Detect which cell encompasses the target text, then output its [X, Y] center coordinate. 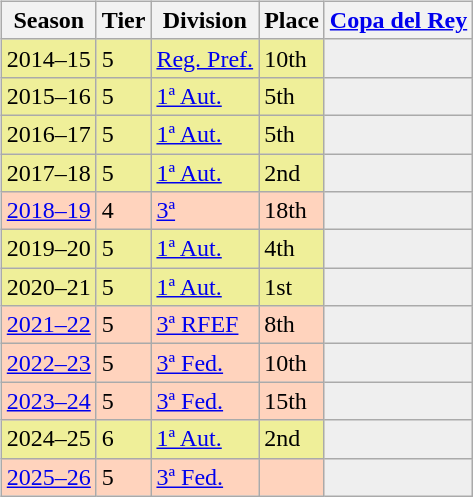
Copa del Rey [398, 20]
2017–18 [48, 173]
2016–17 [48, 134]
2019–20 [48, 249]
3ª [205, 211]
2020–21 [48, 287]
6 [124, 439]
3ª RFEF [205, 325]
1st [292, 287]
2024–25 [48, 439]
2023–24 [48, 401]
2014–15 [48, 58]
2015–16 [48, 96]
2025–26 [48, 477]
2018–19 [48, 211]
Place [292, 20]
Reg. Pref. [205, 58]
2021–22 [48, 325]
4th [292, 249]
18th [292, 211]
4 [124, 211]
Season [48, 20]
Tier [124, 20]
8th [292, 325]
15th [292, 401]
2022–23 [48, 363]
Division [205, 20]
